Provide the [X, Y] coordinate of the cell's center where the given text is located.  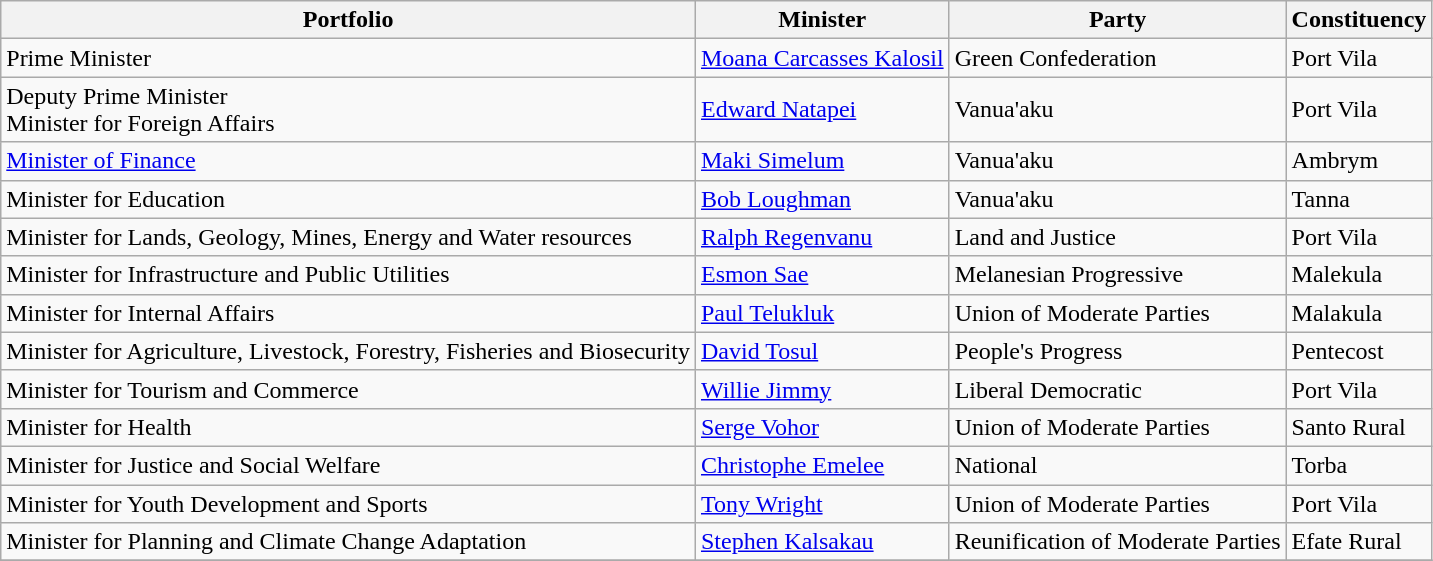
Santo Rural [1359, 427]
Liberal Democratic [1118, 389]
Maki Simelum [822, 161]
Portfolio [348, 20]
Green Confederation [1118, 58]
Land and Justice [1118, 237]
Prime Minister [348, 58]
Christophe Emelee [822, 465]
Moana Carcasses Kalosil [822, 58]
Paul Telukluk [822, 313]
People's Progress [1118, 351]
Minister for Education [348, 199]
National [1118, 465]
Deputy Prime MinisterMinister for Foreign Affairs [348, 110]
Reunification of Moderate Parties [1118, 542]
Esmon Sae [822, 275]
Minister for Health [348, 427]
Edward Natapei [822, 110]
Efate Rural [1359, 542]
Melanesian Progressive [1118, 275]
Minister for Planning and Climate Change Adaptation [348, 542]
Minister for Agriculture, Livestock, Forestry, Fisheries and Biosecurity [348, 351]
Constituency [1359, 20]
Ralph Regenvanu [822, 237]
Minister for Internal Affairs [348, 313]
Willie Jimmy [822, 389]
Party [1118, 20]
Serge Vohor [822, 427]
Stephen Kalsakau [822, 542]
David Tosul [822, 351]
Minister of Finance [348, 161]
Tanna [1359, 199]
Minister for Tourism and Commerce [348, 389]
Minister for Justice and Social Welfare [348, 465]
Minister [822, 20]
Ambrym [1359, 161]
Minister for Youth Development and Sports [348, 503]
Bob Loughman [822, 199]
Minister for Lands, Geology, Mines, Energy and Water resources [348, 237]
Malekula [1359, 275]
Malakula [1359, 313]
Minister for Infrastructure and Public Utilities [348, 275]
Torba [1359, 465]
Tony Wright [822, 503]
Pentecost [1359, 351]
